Return (x, y) of the center of cell containing provided text 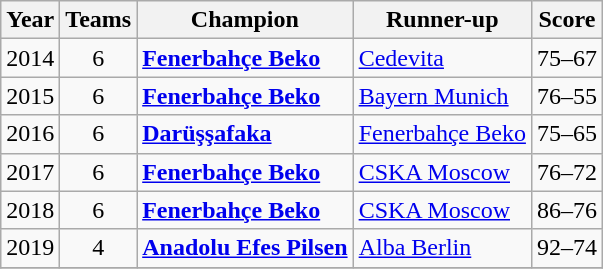
Teams (98, 20)
76–72 (566, 172)
2016 (30, 134)
2014 (30, 58)
Year (30, 20)
2015 (30, 96)
Alba Berlin (442, 248)
2017 (30, 172)
Bayern Munich (442, 96)
Score (566, 20)
Cedevita (442, 58)
75–67 (566, 58)
Darüşşafaka (245, 134)
86–76 (566, 210)
Champion (245, 20)
2019 (30, 248)
75–65 (566, 134)
Runner-up (442, 20)
2018 (30, 210)
92–74 (566, 248)
Anadolu Efes Pilsen (245, 248)
4 (98, 248)
76–55 (566, 96)
